Extract the (X, Y) coordinate from the center of the cell holding the provided text.  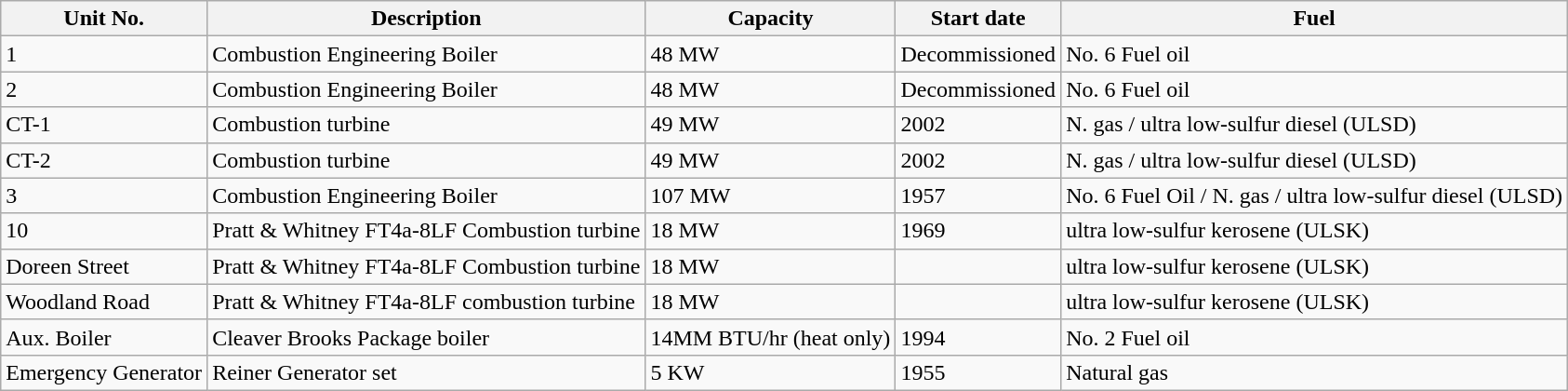
No. 6 Fuel Oil / N. gas / ultra low-sulfur diesel (ULSD) (1315, 195)
Reiner Generator set (426, 372)
Fuel (1315, 19)
1957 (978, 195)
10 (104, 231)
2 (104, 89)
No. 2 Fuel oil (1315, 337)
Unit No. (104, 19)
CT-2 (104, 160)
Start date (978, 19)
5 KW (770, 372)
Description (426, 19)
CT-1 (104, 125)
Natural gas (1315, 372)
14MM BTU/hr (heat only) (770, 337)
1994 (978, 337)
1955 (978, 372)
1969 (978, 231)
107 MW (770, 195)
Pratt & Whitney FT4a-8LF combustion turbine (426, 302)
Woodland Road (104, 302)
Capacity (770, 19)
Aux. Boiler (104, 337)
Doreen Street (104, 266)
Emergency Generator (104, 372)
Cleaver Brooks Package boiler (426, 337)
1 (104, 54)
3 (104, 195)
